Identify which cell holds the provided text, then report its [x, y] central coordinate. 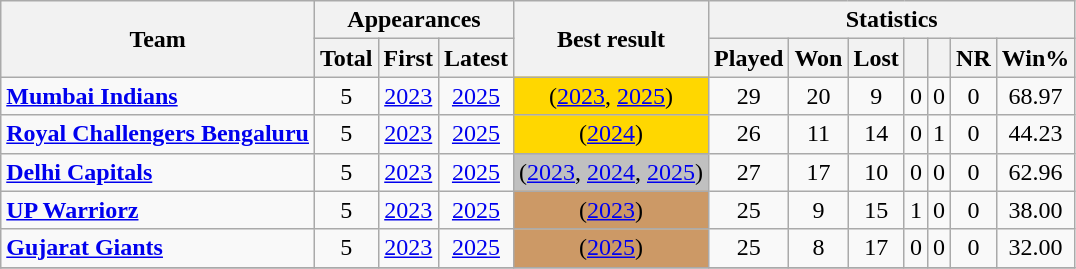
62.96 [1036, 172]
Lost [876, 58]
Royal Challengers Bengaluru [158, 134]
Gujarat Giants [158, 248]
27 [749, 172]
(2023, 2025) [610, 96]
29 [749, 96]
44.23 [1036, 134]
15 [876, 210]
Best result [610, 39]
Mumbai Indians [158, 96]
20 [818, 96]
32.00 [1036, 248]
First [408, 58]
68.97 [1036, 96]
Played [749, 58]
10 [876, 172]
NR [974, 58]
(2024) [610, 134]
Won [818, 58]
Statistics [892, 20]
8 [818, 248]
26 [749, 134]
UP Warriorz [158, 210]
Team [158, 39]
38.00 [1036, 210]
(2025) [610, 248]
Appearances [414, 20]
14 [876, 134]
Delhi Capitals [158, 172]
Latest [476, 58]
(2023) [610, 210]
(2023, 2024, 2025) [610, 172]
Total [347, 58]
11 [818, 134]
Win% [1036, 58]
